Extract the (X, Y) coordinate from the center of the cell holding the provided text.  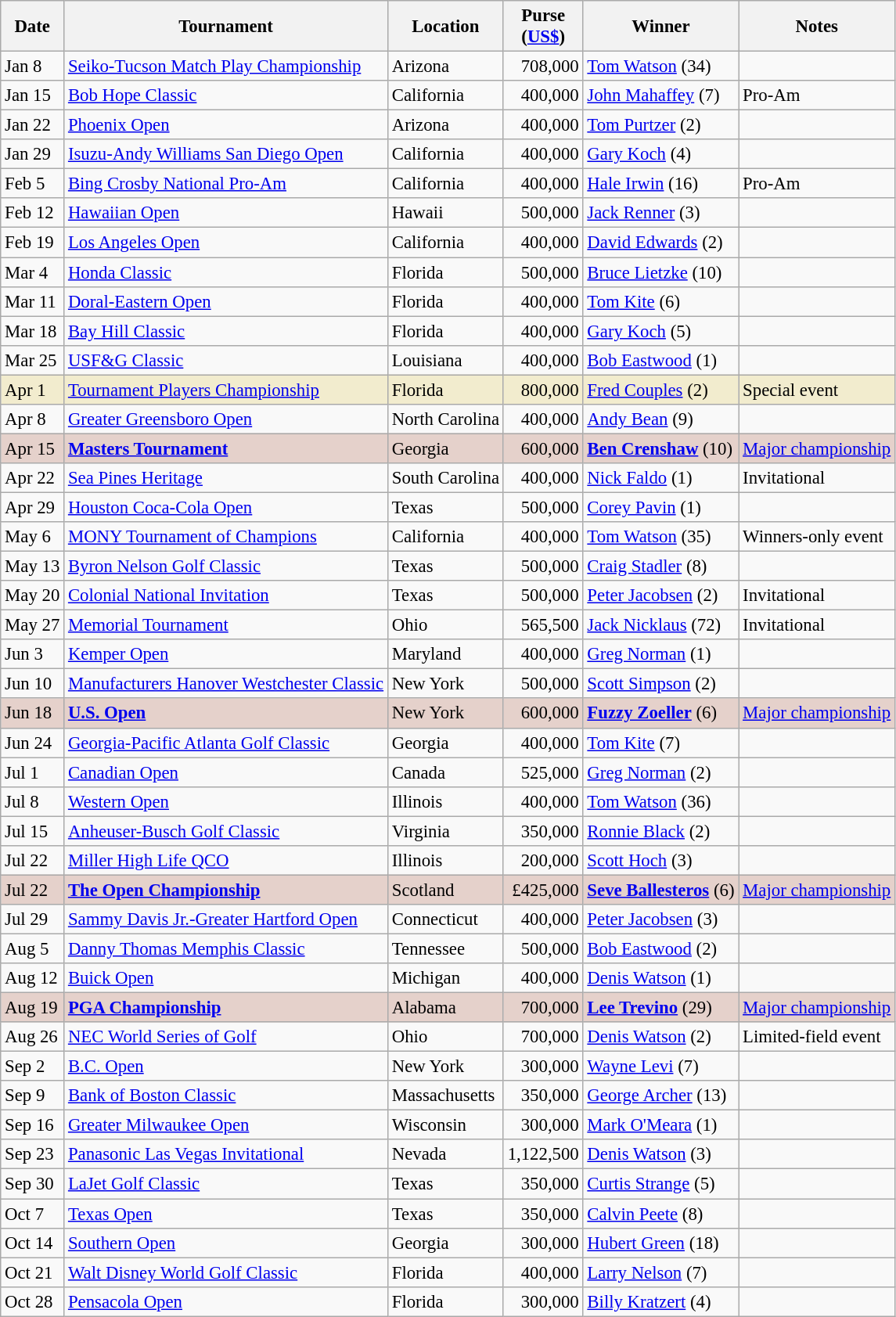
Jun 24 (33, 743)
Michigan (445, 978)
USF&G Classic (226, 360)
MONY Tournament of Champions (226, 537)
Jun 10 (33, 684)
Southern Open (226, 1243)
Jan 15 (33, 95)
Peter Jacobsen (3) (660, 919)
Jack Renner (3) (660, 214)
Hale Irwin (16) (660, 184)
Mar 25 (33, 360)
Jan 29 (33, 154)
The Open Championship (226, 890)
Bob Eastwood (1) (660, 360)
Wisconsin (445, 1125)
Sep 2 (33, 1067)
U.S. Open (226, 714)
Corey Pavin (1) (660, 507)
Billy Kratzert (4) (660, 1301)
Scott Simpson (2) (660, 684)
Maryland (445, 654)
Sammy Davis Jr.-Greater Hartford Open (226, 919)
1,122,500 (543, 1154)
Oct 7 (33, 1214)
Pensacola Open (226, 1301)
Byron Nelson Golf Classic (226, 567)
Andy Bean (9) (660, 419)
North Carolina (445, 419)
Mark O'Meara (1) (660, 1125)
Ronnie Black (2) (660, 831)
800,000 (543, 390)
May 20 (33, 596)
Virginia (445, 831)
Peter Jacobsen (2) (660, 596)
708,000 (543, 67)
Apr 8 (33, 419)
Panasonic Las Vegas Invitational (226, 1154)
Danny Thomas Memphis Classic (226, 948)
Tom Watson (35) (660, 537)
Sep 23 (33, 1154)
Wayne Levi (7) (660, 1067)
Jun 3 (33, 654)
Honda Classic (226, 272)
Colonial National Invitation (226, 596)
Miller High Life QCO (226, 861)
Apr 15 (33, 448)
Calvin Peete (8) (660, 1214)
NEC World Series of Golf (226, 1037)
565,500 (543, 625)
May 13 (33, 567)
Isuzu-Andy Williams San Diego Open (226, 154)
Gary Koch (4) (660, 154)
Aug 26 (33, 1037)
Fuzzy Zoeller (6) (660, 714)
Bob Hope Classic (226, 95)
Tom Watson (36) (660, 801)
Georgia-Pacific Atlanta Golf Classic (226, 743)
Canadian Open (226, 772)
Mar 4 (33, 272)
Sep 30 (33, 1184)
Greater Greensboro Open (226, 419)
Los Angeles Open (226, 243)
Walt Disney World Golf Classic (226, 1272)
Feb 19 (33, 243)
Doral-Eastern Open (226, 301)
Jul 29 (33, 919)
Tennessee (445, 948)
Jul 8 (33, 801)
Gary Koch (5) (660, 331)
200,000 (543, 861)
Denis Watson (2) (660, 1037)
Hawaiian Open (226, 214)
Houston Coca-Cola Open (226, 507)
Denis Watson (1) (660, 978)
South Carolina (445, 478)
Greg Norman (1) (660, 654)
Apr 1 (33, 390)
Aug 12 (33, 978)
Oct 14 (33, 1243)
Massachusetts (445, 1096)
Bruce Lietzke (10) (660, 272)
Craig Stadler (8) (660, 567)
Aug 19 (33, 1008)
Feb 12 (33, 214)
Alabama (445, 1008)
Notes (817, 27)
Fred Couples (2) (660, 390)
Texas Open (226, 1214)
£425,000 (543, 890)
Mar 18 (33, 331)
Jun 18 (33, 714)
Bay Hill Classic (226, 331)
Greater Milwaukee Open (226, 1125)
Seiko-Tucson Match Play Championship (226, 67)
Louisiana (445, 360)
Larry Nelson (7) (660, 1272)
Denis Watson (3) (660, 1154)
Lee Trevino (29) (660, 1008)
Tom Kite (7) (660, 743)
Date (33, 27)
Jul 15 (33, 831)
Memorial Tournament (226, 625)
Kemper Open (226, 654)
John Mahaffey (7) (660, 95)
Canada (445, 772)
Oct 28 (33, 1301)
Nevada (445, 1154)
Connecticut (445, 919)
George Archer (13) (660, 1096)
Hubert Green (18) (660, 1243)
Jack Nicklaus (72) (660, 625)
Apr 29 (33, 507)
May 27 (33, 625)
Oct 21 (33, 1272)
PGA Championship (226, 1008)
Mar 11 (33, 301)
Special event (817, 390)
Scotland (445, 890)
Greg Norman (2) (660, 772)
Tournament (226, 27)
Winners-only event (817, 537)
Phoenix Open (226, 125)
Aug 5 (33, 948)
LaJet Golf Classic (226, 1184)
Manufacturers Hanover Westchester Classic (226, 684)
Jan 8 (33, 67)
Tom Purtzer (2) (660, 125)
Western Open (226, 801)
Apr 22 (33, 478)
Tournament Players Championship (226, 390)
Jan 22 (33, 125)
Winner (660, 27)
Nick Faldo (1) (660, 478)
Purse(US$) (543, 27)
Curtis Strange (5) (660, 1184)
Ben Crenshaw (10) (660, 448)
David Edwards (2) (660, 243)
Jul 1 (33, 772)
Feb 5 (33, 184)
Buick Open (226, 978)
Bank of Boston Classic (226, 1096)
525,000 (543, 772)
Sea Pines Heritage (226, 478)
Location (445, 27)
B.C. Open (226, 1067)
May 6 (33, 537)
Masters Tournament (226, 448)
Hawaii (445, 214)
Sep 16 (33, 1125)
Tom Watson (34) (660, 67)
Bing Crosby National Pro-Am (226, 184)
Seve Ballesteros (6) (660, 890)
Tom Kite (6) (660, 301)
Limited-field event (817, 1037)
Scott Hoch (3) (660, 861)
Bob Eastwood (2) (660, 948)
Anheuser-Busch Golf Classic (226, 831)
Sep 9 (33, 1096)
